Extract the (x, y) coordinate from the center of the cell holding the provided text.  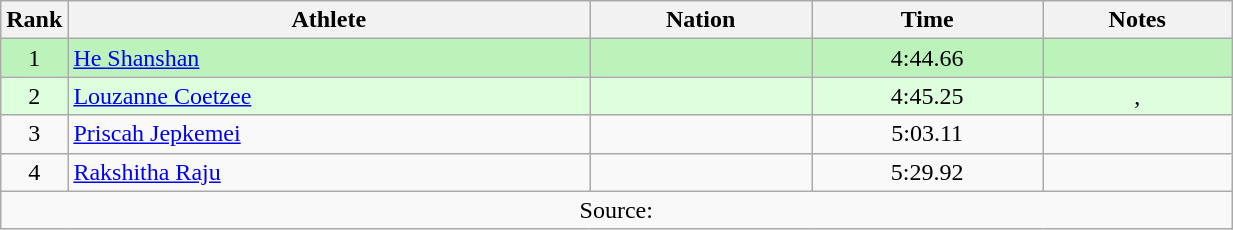
2 (34, 96)
Notes (1138, 20)
Rakshitha Raju (329, 172)
Priscah Jepkemei (329, 134)
Louzanne Coetzee (329, 96)
4:45.25 (928, 96)
Time (928, 20)
Source: (616, 210)
4 (34, 172)
He Shanshan (329, 58)
Rank (34, 20)
Athlete (329, 20)
, (1138, 96)
Nation (701, 20)
5:03.11 (928, 134)
3 (34, 134)
5:29.92 (928, 172)
1 (34, 58)
4:44.66 (928, 58)
